Locate the cell with the specified text and output its [x, y] center coordinate. 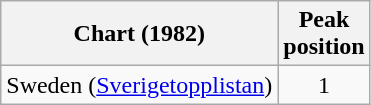
Sweden (Sverigetopplistan) [140, 85]
1 [324, 85]
Peakposition [324, 34]
Chart (1982) [140, 34]
